Capture the cell that displays the provided text and extract its (X, Y) central coordinate. 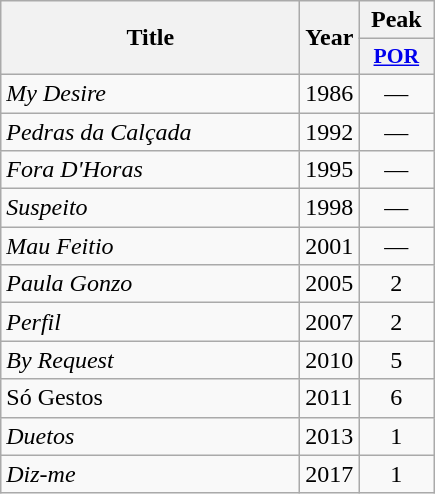
1986 (330, 93)
Pedras da Calçada (150, 131)
1998 (330, 208)
Duetos (150, 436)
Só Gestos (150, 398)
POR (396, 57)
2017 (330, 474)
2001 (330, 246)
By Request (150, 360)
My Desire (150, 93)
Fora D'Horas (150, 170)
Title (150, 38)
2011 (330, 398)
2007 (330, 322)
2005 (330, 284)
2013 (330, 436)
Paula Gonzo (150, 284)
Perfil (150, 322)
Diz-me (150, 474)
1992 (330, 131)
5 (396, 360)
Peak (396, 20)
2010 (330, 360)
Suspeito (150, 208)
6 (396, 398)
Mau Feitio (150, 246)
1995 (330, 170)
Year (330, 38)
